Search for the cell housing the specified text and yield its [x, y] center coordinate. 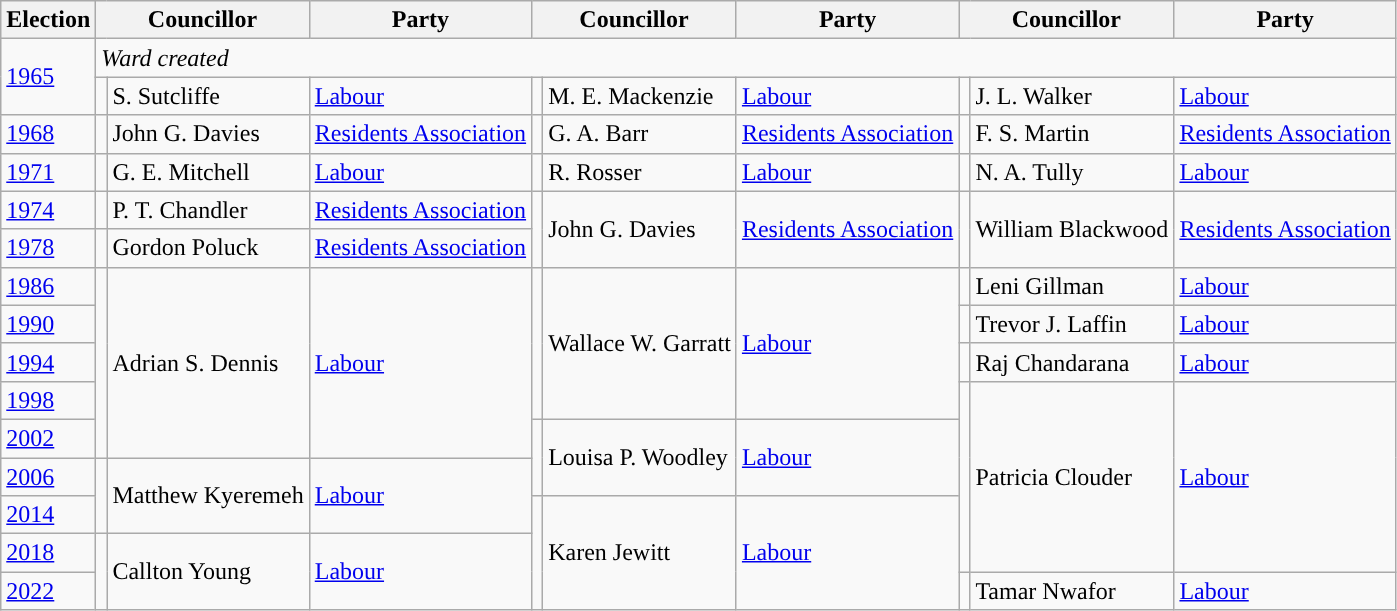
Matthew Kyeremeh [208, 496]
J. L. Walker [1072, 96]
Leni Gillman [1072, 286]
2022 [48, 591]
P. T. Chandler [208, 210]
Louisa P. Woodley [640, 457]
2002 [48, 438]
F. S. Martin [1072, 134]
1998 [48, 400]
M. E. Mackenzie [640, 96]
N. A. Tully [1072, 172]
1986 [48, 286]
Raj Chandarana [1072, 362]
Adrian S. Dennis [208, 362]
Karen Jewitt [640, 553]
2014 [48, 515]
G. A. Barr [640, 134]
Election [48, 20]
1994 [48, 362]
1965 [48, 77]
William Blackwood [1072, 229]
1974 [48, 210]
1990 [48, 324]
Wallace W. Garratt [640, 343]
Tamar Nwafor [1072, 591]
S. Sutcliffe [208, 96]
Gordon Poluck [208, 248]
R. Rosser [640, 172]
Callton Young [208, 572]
2006 [48, 477]
G. E. Mitchell [208, 172]
1971 [48, 172]
Patricia Clouder [1072, 476]
1968 [48, 134]
1978 [48, 248]
2018 [48, 553]
Ward created [746, 58]
Trevor J. Laffin [1072, 324]
